Detect which cell encompasses the target text, then output its (X, Y) center coordinate. 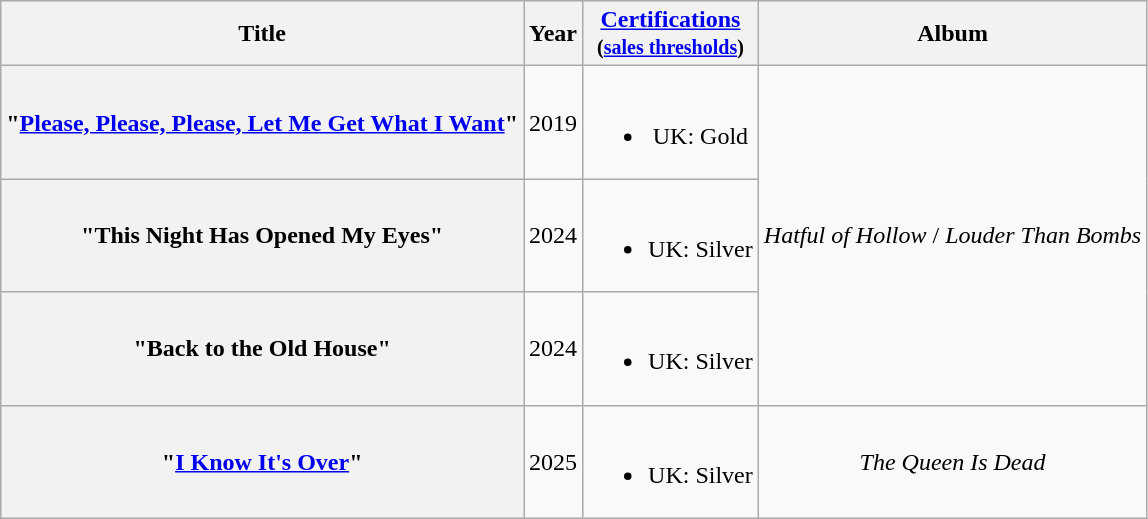
"This Night Has Opened My Eyes" (262, 236)
"I Know It's Over" (262, 462)
Album (952, 34)
Hatful of Hollow / Louder Than Bombs (952, 236)
Title (262, 34)
"Please, Please, Please, Let Me Get What I Want" (262, 122)
2025 (554, 462)
Year (554, 34)
2019 (554, 122)
The Queen Is Dead (952, 462)
"Back to the Old House" (262, 348)
UK: Gold (671, 122)
Certifications(sales thresholds) (671, 34)
